Extract the (x, y) coordinate from the center of the cell holding the provided text.  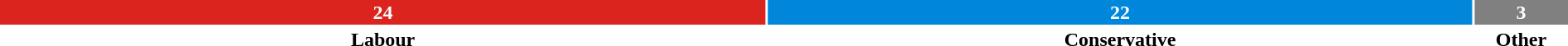
22 (1120, 12)
24 (383, 12)
3 (1522, 12)
